Provide the [x, y] coordinate of the cell's center where the given text is located.  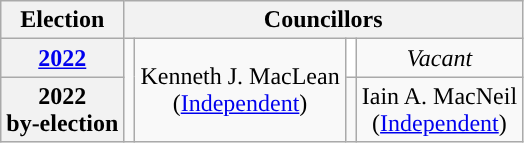
Kenneth J. MacLean(Independent) [240, 90]
Vacant [439, 58]
Councillors [324, 20]
2022by-election [62, 110]
Election [62, 20]
2022 [62, 58]
Iain A. MacNeil(Independent) [439, 110]
